Output the (X, Y) coordinate of the center of the cell containing the given text.  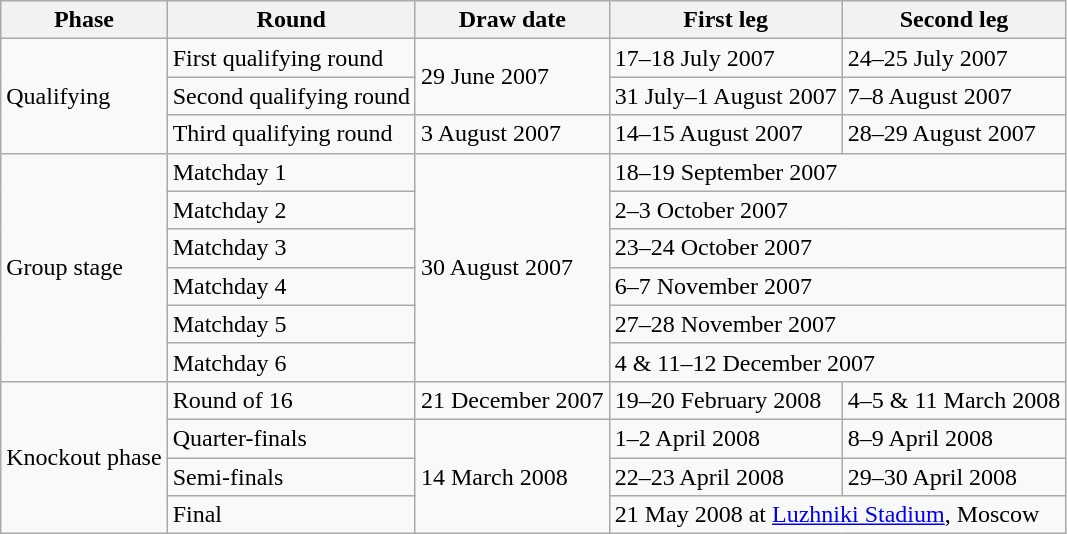
Matchday 1 (291, 172)
Second qualifying round (291, 96)
8–9 April 2008 (954, 438)
21 May 2008 at Luzhniki Stadium, Moscow (838, 515)
24–25 July 2007 (954, 58)
3 August 2007 (512, 134)
17–18 July 2007 (726, 58)
First leg (726, 20)
27–28 November 2007 (838, 324)
23–24 October 2007 (838, 248)
Qualifying (84, 96)
14 March 2008 (512, 476)
First qualifying round (291, 58)
Matchday 2 (291, 210)
Knockout phase (84, 457)
6–7 November 2007 (838, 286)
14–15 August 2007 (726, 134)
Matchday 4 (291, 286)
22–23 April 2008 (726, 477)
2–3 October 2007 (838, 210)
Quarter-finals (291, 438)
4–5 & 11 March 2008 (954, 400)
31 July–1 August 2007 (726, 96)
29 June 2007 (512, 77)
Final (291, 515)
19–20 February 2008 (726, 400)
21 December 2007 (512, 400)
29–30 April 2008 (954, 477)
1–2 April 2008 (726, 438)
Matchday 3 (291, 248)
7–8 August 2007 (954, 96)
Matchday 6 (291, 362)
Matchday 5 (291, 324)
Round of 16 (291, 400)
Round (291, 20)
Phase (84, 20)
Group stage (84, 267)
Draw date (512, 20)
30 August 2007 (512, 267)
Third qualifying round (291, 134)
Second leg (954, 20)
Semi-finals (291, 477)
28–29 August 2007 (954, 134)
18–19 September 2007 (838, 172)
4 & 11–12 December 2007 (838, 362)
